Find where the given text appears and provide that cell's center as (x, y) coordinate. 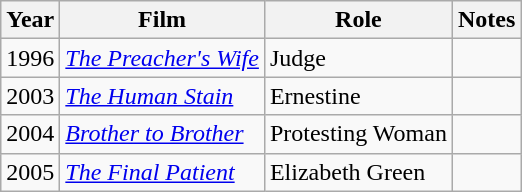
The Human Stain (162, 96)
Elizabeth Green (358, 172)
2003 (30, 96)
2004 (30, 134)
1996 (30, 58)
Role (358, 20)
Judge (358, 58)
Ernestine (358, 96)
The Final Patient (162, 172)
The Preacher's Wife (162, 58)
Year (30, 20)
2005 (30, 172)
Notes (486, 20)
Brother to Brother (162, 134)
Protesting Woman (358, 134)
Film (162, 20)
